Output the [x, y] coordinate of the center of the cell containing the given text.  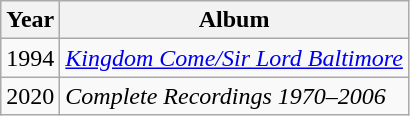
Kingdom Come/Sir Lord Baltimore [234, 58]
Year [30, 20]
Album [234, 20]
1994 [30, 58]
2020 [30, 96]
Complete Recordings 1970–2006 [234, 96]
